Search for the cell housing the specified text and yield its (X, Y) center coordinate. 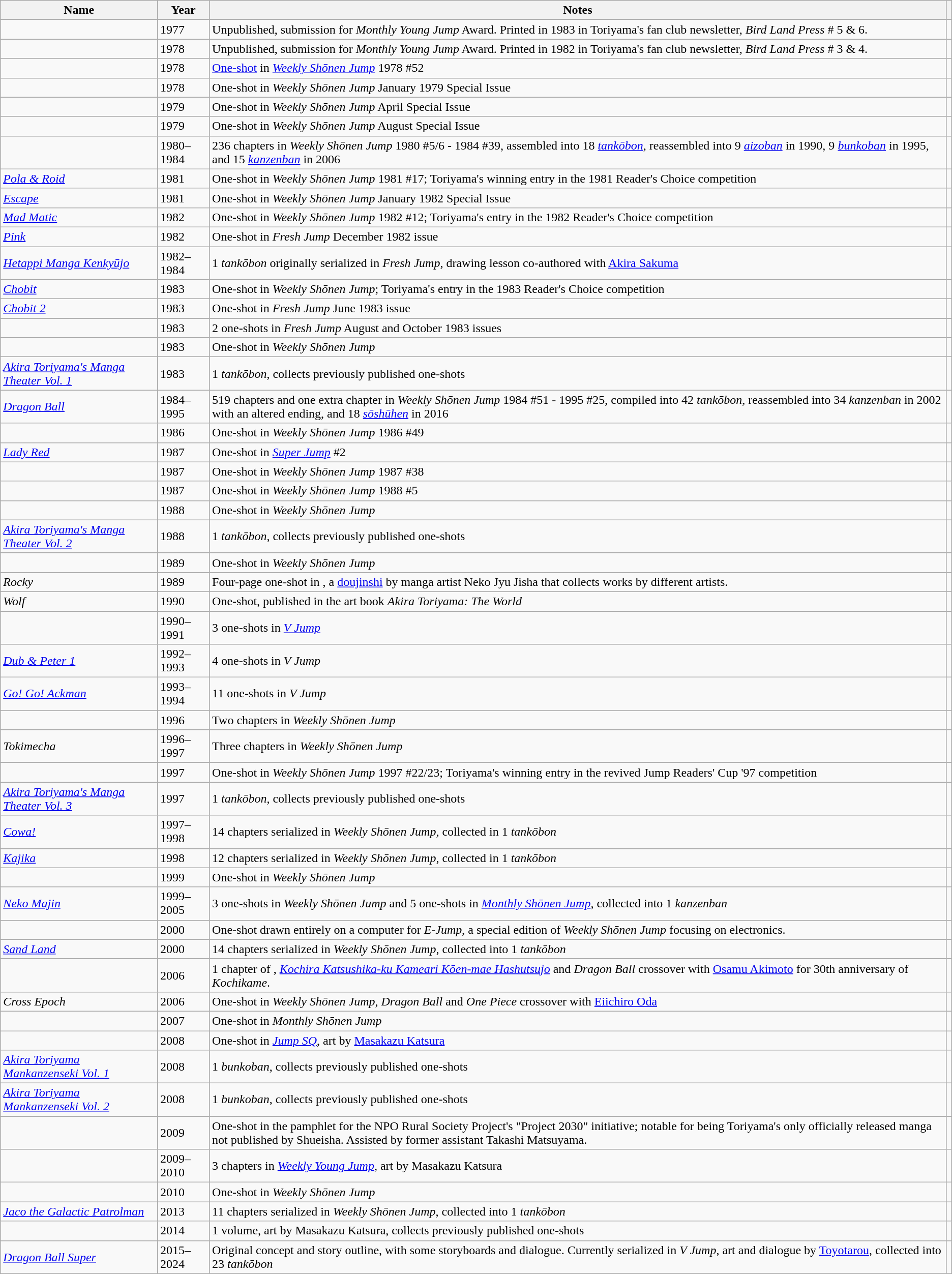
2014 (184, 1231)
1 volume, art by Masakazu Katsura, collects previously published one-shots (578, 1231)
One-shot in Weekly Shōnen Jump January 1982 Special Issue (578, 198)
Cowa! (79, 832)
Akira Toriyama's Manga Theater Vol. 1 (79, 373)
One-shot, published in the art book Akira Toriyama: The World (578, 601)
1 tankōbon originally serialized in Fresh Jump, drawing lesson co-authored with Akira Sakuma (578, 262)
11 chapters serialized in Weekly Shōnen Jump, collected into 1 tankōbon (578, 1211)
Chobit (79, 289)
Dragon Ball Super (79, 1257)
One-shot in Monthly Shōnen Jump (578, 1021)
1998 (184, 858)
1982–1984 (184, 262)
1977 (184, 29)
Mad Matic (79, 217)
One-shot in Weekly Shōnen Jump April Special Issue (578, 107)
2010 (184, 1192)
1990 (184, 601)
3 one-shots in Weekly Shōnen Jump and 5 one-shots in Monthly Shōnen Jump, collected into 1 kanzenban (578, 903)
Name (79, 10)
2009 (184, 1133)
2015–2024 (184, 1257)
One-shot in Weekly Shōnen Jump January 1979 Special Issue (578, 87)
One-shot in Weekly Shōnen Jump August Special Issue (578, 126)
Escape (79, 198)
1984–1995 (184, 407)
3 chapters in Weekly Young Jump, art by Masakazu Katsura (578, 1166)
One-shot in Weekly Shōnen Jump 1978 #52 (578, 68)
Four-page one-shot in , a doujinshi by manga artist Neko Jyu Jisha that collects works by different artists. (578, 582)
One-shot in Fresh Jump June 1983 issue (578, 309)
Rocky (79, 582)
2 one-shots in Fresh Jump August and October 1983 issues (578, 328)
1986 (184, 433)
2007 (184, 1021)
1980–1984 (184, 153)
Hetappi Manga Kenkyūjo (79, 262)
One-shot in Weekly Shōnen Jump, Dragon Ball and One Piece crossover with Eiichiro Oda (578, 1001)
Akira Toriyama's Manga Theater Vol. 3 (79, 798)
1 chapter of , Kochira Katsushika-ku Kameari Kōen-mae Hashutsujo and Dragon Ball crossover with Osamu Akimoto for 30th anniversary of Kochikame. (578, 975)
1992–1993 (184, 661)
Go! Go! Ackman (79, 694)
Chobit 2 (79, 309)
1993–1994 (184, 694)
14 chapters serialized in Weekly Shōnen Jump, collected in 1 tankōbon (578, 832)
Pola & Roid (79, 179)
Jaco the Galactic Patrolman (79, 1211)
Dub & Peter 1 (79, 661)
Three chapters in Weekly Shōnen Jump (578, 747)
2013 (184, 1211)
Cross Epoch (79, 1001)
Unpublished, submission for Monthly Young Jump Award. Printed in 1982 in Toriyama's fan club newsletter, Bird Land Press # 3 & 4. (578, 49)
Dragon Ball (79, 407)
1996 (184, 720)
Akira Toriyama's Manga Theater Vol. 2 (79, 536)
Tokimecha (79, 747)
Akira Toriyama Mankanzenseki Vol. 2 (79, 1100)
12 chapters serialized in Weekly Shōnen Jump, collected in 1 tankōbon (578, 858)
One-shot in Weekly Shōnen Jump 1981 #17; Toriyama's winning entry in the 1981 Reader's Choice competition (578, 179)
Two chapters in Weekly Shōnen Jump (578, 720)
Neko Majin (79, 903)
One-shot in Weekly Shōnen Jump 1982 #12; Toriyama's entry in the 1982 Reader's Choice competition (578, 217)
One-shot in Weekly Shōnen Jump 1988 #5 (578, 491)
Lady Red (79, 452)
2009–2010 (184, 1166)
1990–1991 (184, 628)
Year (184, 10)
One-shot in Weekly Shōnen Jump 1987 #38 (578, 471)
Unpublished, submission for Monthly Young Jump Award. Printed in 1983 in Toriyama's fan club newsletter, Bird Land Press # 5 & 6. (578, 29)
1997–1998 (184, 832)
1999–2005 (184, 903)
Akira Toriyama Mankanzenseki Vol. 1 (79, 1067)
Wolf (79, 601)
One-shot in Weekly Shōnen Jump 1986 #49 (578, 433)
One-shot in Jump SQ, art by Masakazu Katsura (578, 1040)
1996–1997 (184, 747)
Pink (79, 236)
Sand Land (79, 949)
Kajika (79, 858)
1999 (184, 877)
One-shot in Weekly Shōnen Jump 1997 #22/23; Toriyama's winning entry in the revived Jump Readers' Cup '97 competition (578, 773)
4 one-shots in V Jump (578, 661)
11 one-shots in V Jump (578, 694)
One-shot in Fresh Jump December 1982 issue (578, 236)
One-shot in Super Jump #2 (578, 452)
14 chapters serialized in Weekly Shōnen Jump, collected into 1 tankōbon (578, 949)
One-shot in Weekly Shōnen Jump; Toriyama's entry in the 1983 Reader's Choice competition (578, 289)
One-shot drawn entirely on a computer for E-Jump, a special edition of Weekly Shōnen Jump focusing on electronics. (578, 930)
Notes (578, 10)
3 one-shots in V Jump (578, 628)
